Output the [x, y] coordinate of the center of the cell containing the given text.  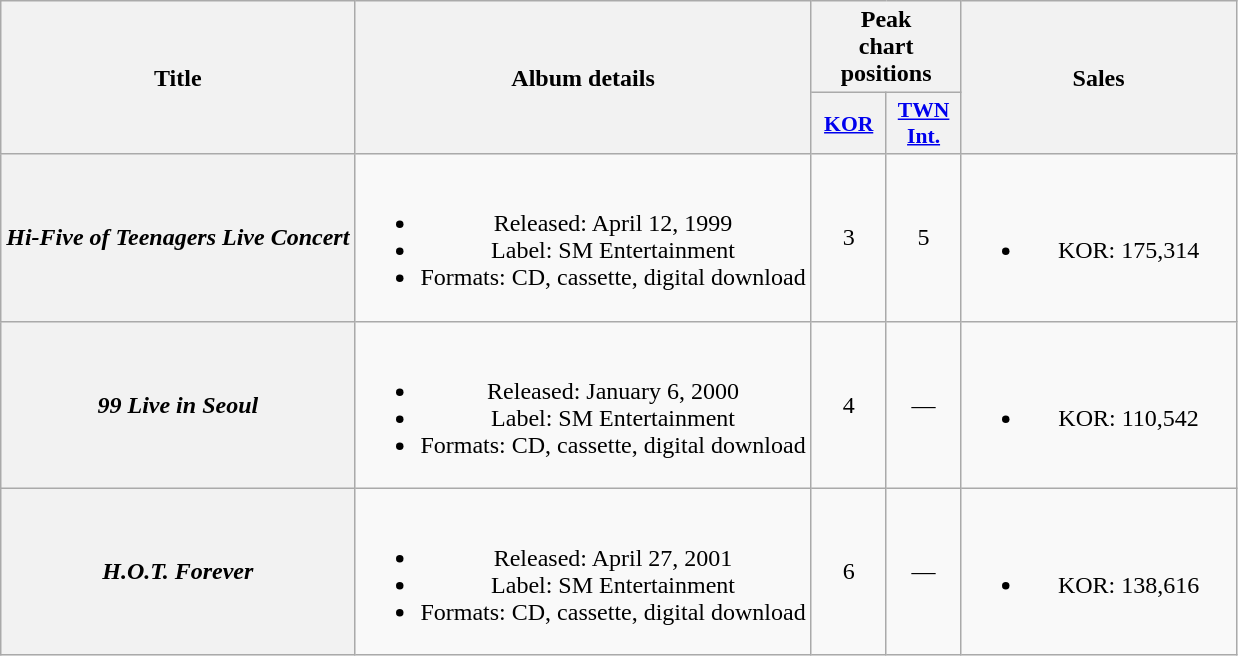
4 [848, 404]
KOR [848, 124]
Sales [1098, 78]
Released: April 12, 1999Label: SM EntertainmentFormats: CD, cassette, digital download [583, 238]
Released: April 27, 2001Label: SM EntertainmentFormats: CD, cassette, digital download [583, 572]
Title [178, 78]
Album details [583, 78]
H.O.T. Forever [178, 572]
TWN Int. [924, 124]
Hi-Five of Teenagers Live Concert [178, 238]
Released: January 6, 2000Label: SM EntertainmentFormats: CD, cassette, digital download [583, 404]
99 Live in Seoul [178, 404]
KOR: 138,616 [1098, 572]
Peakchartpositions [886, 47]
KOR: 175,314 [1098, 238]
KOR: 110,542 [1098, 404]
6 [848, 572]
5 [924, 238]
3 [848, 238]
